For the text-containing cell, return its midpoint in [X, Y] coordinate format. 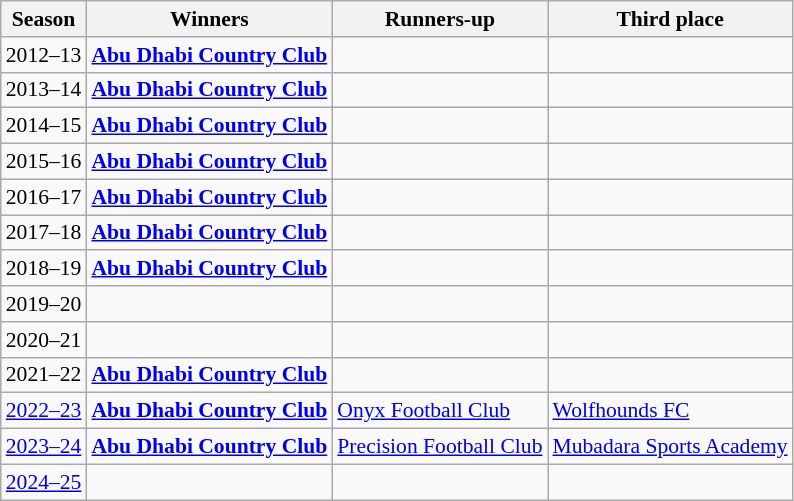
2019–20 [44, 304]
2015–16 [44, 162]
2013–14 [44, 90]
2020–21 [44, 340]
Onyx Football Club [440, 411]
2014–15 [44, 126]
2016–17 [44, 197]
Precision Football Club [440, 447]
Third place [670, 19]
2024–25 [44, 482]
2021–22 [44, 375]
Season [44, 19]
Winners [209, 19]
Runners-up [440, 19]
2017–18 [44, 233]
2023–24 [44, 447]
2012–13 [44, 55]
Mubadara Sports Academy [670, 447]
Wolfhounds FC [670, 411]
2018–19 [44, 269]
2022–23 [44, 411]
